Output the (X, Y) coordinate of the center of the cell containing the given text.  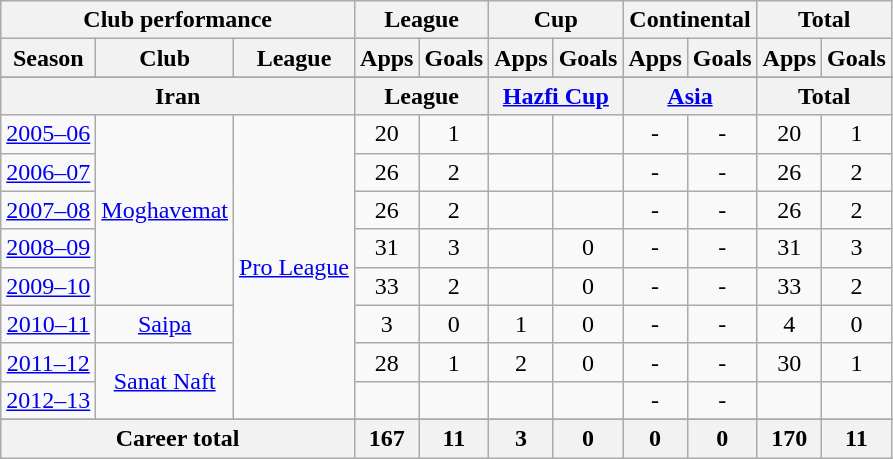
28 (387, 362)
Saipa (165, 324)
Asia (690, 96)
Sanat Naft (165, 381)
2010–11 (48, 324)
Moghavemat (165, 210)
Continental (690, 20)
Season (48, 58)
2009–10 (48, 286)
2005–06 (48, 134)
2007–08 (48, 210)
167 (387, 438)
2008–09 (48, 248)
170 (789, 438)
Career total (178, 438)
4 (789, 324)
Club (165, 58)
2006–07 (48, 172)
Pro League (294, 267)
2012–13 (48, 400)
Hazfi Cup (556, 96)
2011–12 (48, 362)
Iran (178, 96)
Club performance (178, 20)
Cup (556, 20)
30 (789, 362)
